Return [x, y] of the center of cell containing provided text 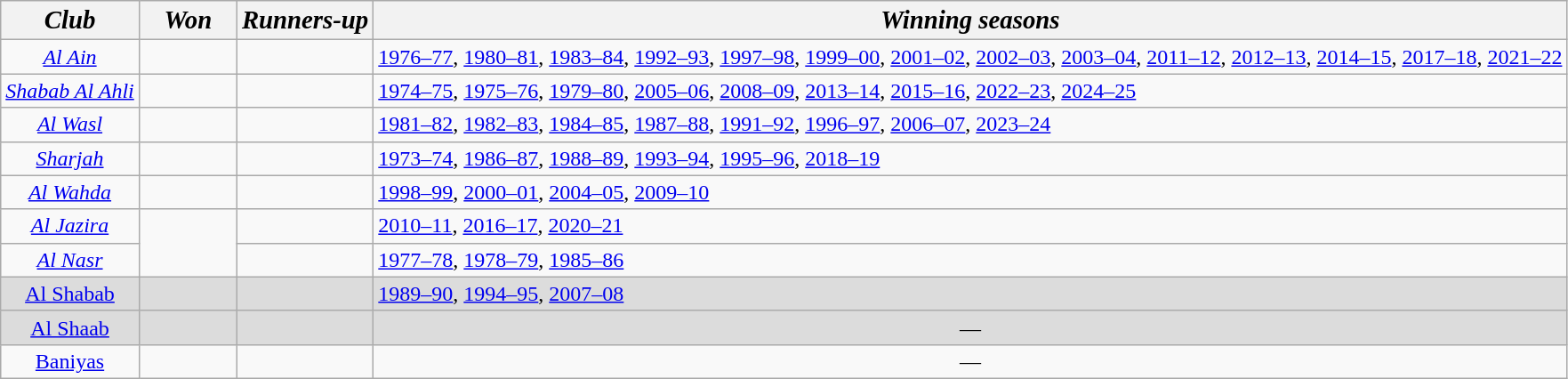
1989–90, 1994–95, 2007–08 [970, 294]
Al Wasl [70, 125]
1976–77, 1980–81, 1983–84, 1992–93, 1997–98, 1999–00, 2001–02, 2002–03, 2003–04, 2011–12, 2012–13, 2014–15, 2017–18, 2021–22 [970, 57]
Baniyas [70, 361]
1973–74, 1986–87, 1988–89, 1993–94, 1995–96, 2018–19 [970, 158]
Won [188, 20]
1974–75, 1975–76, 1979–80, 2005–06, 2008–09, 2013–14, 2015–16, 2022–23, 2024–25 [970, 91]
Al Shabab [70, 294]
Al Shaab [70, 327]
1998–99, 2000–01, 2004–05, 2009–10 [970, 192]
2010–11, 2016–17, 2020–21 [970, 226]
1977–78, 1978–79, 1985–86 [970, 260]
Winning seasons [970, 20]
Shabab Al Ahli [70, 91]
Club [70, 20]
Al Nasr [70, 260]
Al Wahda [70, 192]
Al Jazira [70, 226]
Runners-up [304, 20]
Al Ain [70, 57]
1981–82, 1982–83, 1984–85, 1987–88, 1991–92, 1996–97, 2006–07, 2023–24 [970, 125]
Sharjah [70, 158]
